Return the (x, y) coordinate for the center point of the cell that contains the specified text.  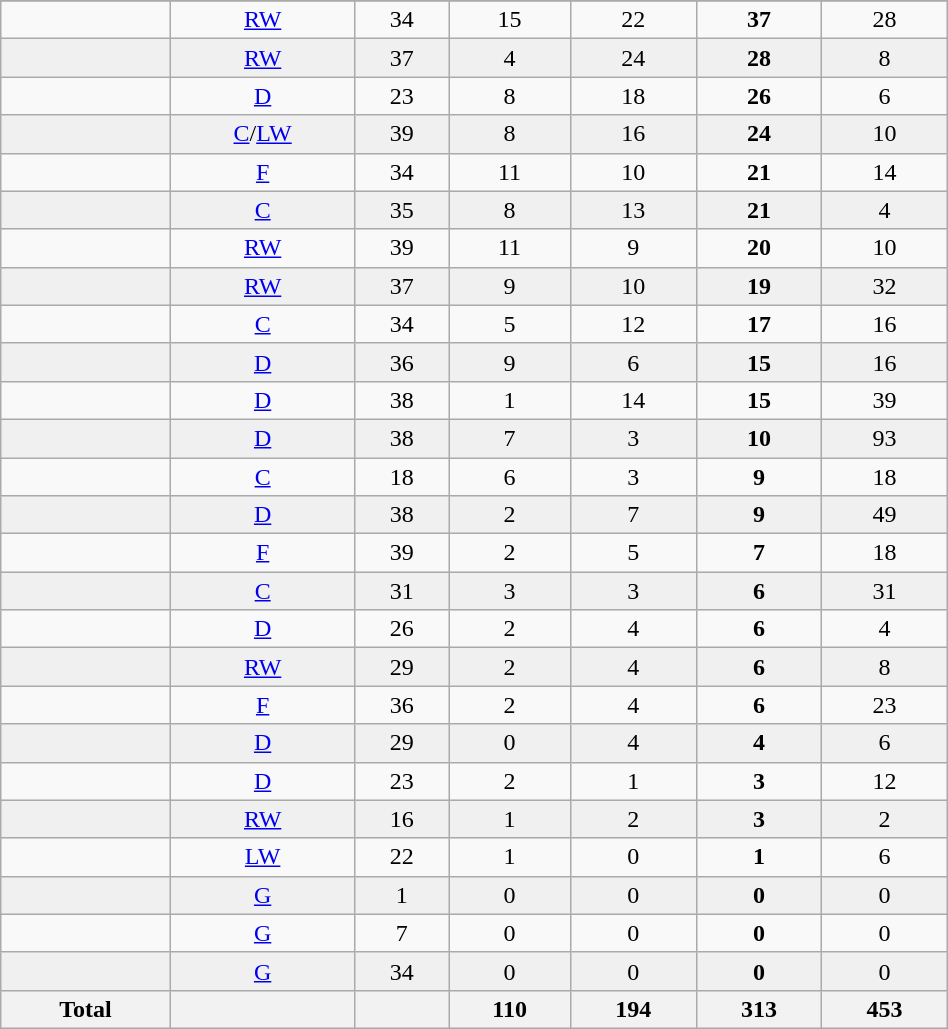
Total (86, 1009)
453 (885, 1009)
110 (510, 1009)
49 (885, 515)
313 (759, 1009)
32 (885, 286)
19 (759, 286)
93 (885, 438)
35 (402, 210)
194 (634, 1009)
LW (262, 857)
20 (759, 248)
17 (759, 324)
13 (634, 210)
C/LW (262, 134)
